Provide the (X, Y) coordinate of the cell's center where the given text is located.  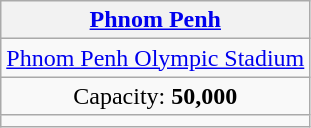
Capacity: 50,000 (156, 96)
Phnom Penh Olympic Stadium (156, 58)
Phnom Penh (156, 20)
